Capture the cell that displays the provided text and extract its (X, Y) central coordinate. 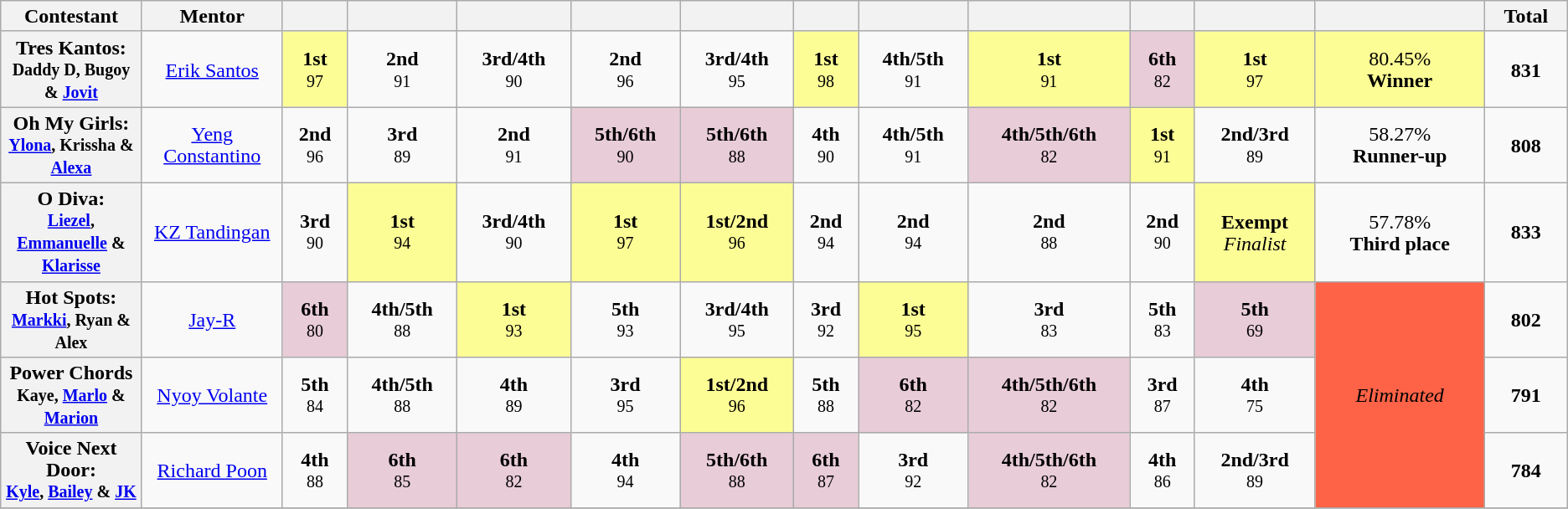
1st 94 (402, 232)
Richard Poon (212, 470)
5th 88 (826, 395)
Jay-R (212, 320)
Total (1526, 17)
Mentor (212, 17)
5th 93 (625, 320)
1st 98 (826, 69)
4th 89 (514, 395)
2nd 90 (1163, 232)
Power Chords Kaye, Marlo & Marion (71, 395)
Nyoy Volante (212, 395)
80.45% Winner (1400, 69)
6th 87 (826, 470)
808 (1526, 146)
6th 80 (315, 320)
Oh My Girls: Ylona, Krissha & Alexa (71, 146)
3rd 89 (402, 146)
Yeng Constantino (212, 146)
KZ Tandingan (212, 232)
3rd 90 (315, 232)
ExemptFinalist (1255, 232)
4th 86 (1163, 470)
3rd 87 (1163, 395)
3rd 83 (1049, 320)
831 (1526, 69)
Erik Santos (212, 69)
1st 95 (913, 320)
791 (1526, 395)
833 (1526, 232)
784 (1526, 470)
58.27% Runner-up (1400, 146)
Voice Next Door: Kyle, Bailey & JK (71, 470)
4th 94 (625, 470)
2nd 88 (1049, 232)
Contestant (71, 17)
3rd 95 (625, 395)
Eliminated (1400, 394)
5th 84 (315, 395)
5th/6th 90 (625, 146)
1st 93 (514, 320)
802 (1526, 320)
6th 85 (402, 470)
5th 83 (1163, 320)
Tres Kantos: Daddy D, Bugoy & Jovit (71, 69)
57.78% Third place (1400, 232)
5th 69 (1255, 320)
Hot Spots: Markki, Ryan & Alex (71, 320)
4th 90 (826, 146)
4th 75 (1255, 395)
O Diva: Liezel, Emmanuelle & Klarisse (71, 232)
4th 88 (315, 470)
